Search for the cell housing the specified text and yield its (X, Y) center coordinate. 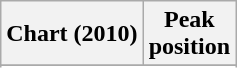
Peakposition (189, 34)
Chart (2010) (72, 34)
